Scan for the cell matching the given text and deliver its (X, Y) coordinate at center. 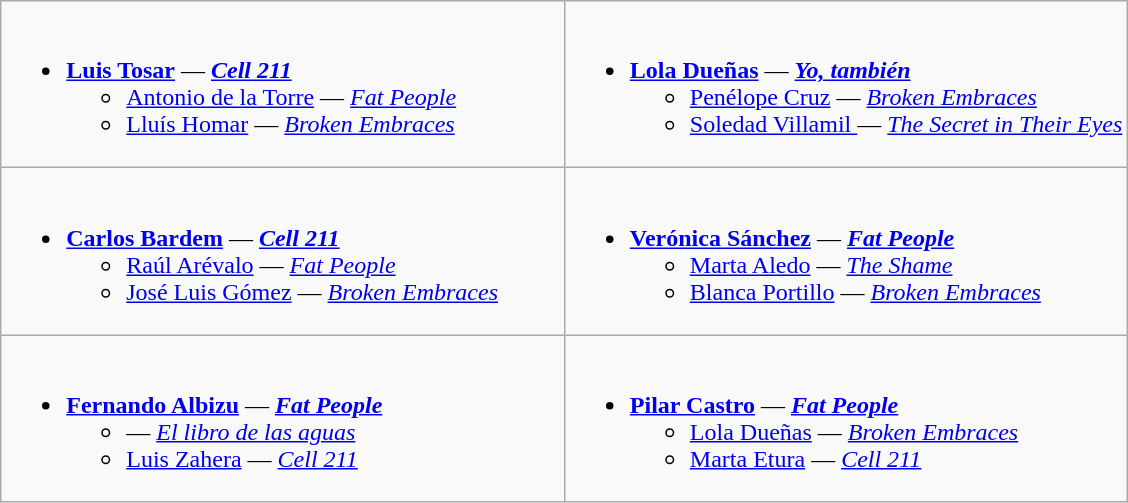
Fernando Albizu — Fat People — El libro de las aguasLuis Zahera — Cell 211 (283, 418)
Carlos Bardem — Cell 211Raúl Arévalo — Fat PeopleJosé Luis Gómez — Broken Embraces (283, 252)
Luis Tosar — Cell 211Antonio de la Torre — Fat PeopleLluís Homar — Broken Embraces (283, 84)
Lola Dueñas — Yo, tambiénPenélope Cruz — Broken EmbracesSoledad Villamil — The Secret in Their Eyes (846, 84)
Verónica Sánchez — Fat PeopleMarta Aledo — The ShameBlanca Portillo — Broken Embraces (846, 252)
Pilar Castro — Fat PeopleLola Dueñas — Broken EmbracesMarta Etura — Cell 211 (846, 418)
